Find where the given text appears and provide that cell's center as [X, Y] coordinate. 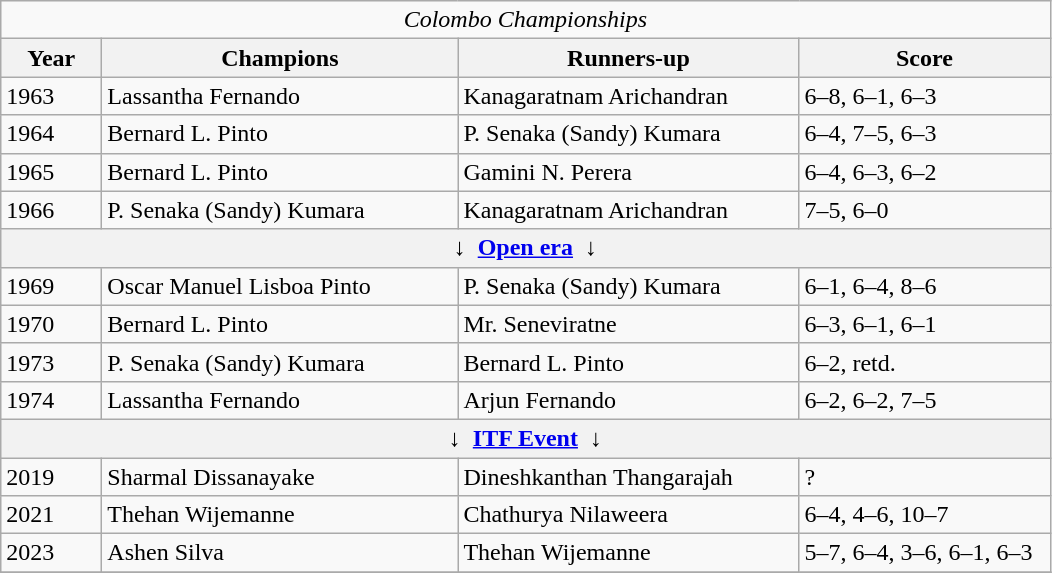
↓ Open era ↓ [526, 248]
Score [924, 58]
Ashen Silva [280, 553]
Runners-up [628, 58]
1966 [52, 210]
1969 [52, 286]
2021 [52, 515]
6–1, 6–4, 8–6 [924, 286]
2023 [52, 553]
1964 [52, 134]
1963 [52, 96]
↓ ITF Event ↓ [526, 438]
Mr. Seneviratne [628, 324]
? [924, 477]
1974 [52, 400]
6–2, 6–2, 7–5 [924, 400]
Sharmal Dissanayake [280, 477]
Gamini N. Perera [628, 172]
1973 [52, 362]
Chathurya Nilaweera [628, 515]
7–5, 6–0 [924, 210]
6–8, 6–1, 6–3 [924, 96]
Dineshkanthan Thangarajah [628, 477]
Arjun Fernando [628, 400]
Colombo Championships [526, 20]
6–4, 7–5, 6–3 [924, 134]
Champions [280, 58]
Oscar Manuel Lisboa Pinto [280, 286]
6–3, 6–1, 6–1 [924, 324]
6–4, 6–3, 6–2 [924, 172]
2019 [52, 477]
6–2, retd. [924, 362]
6–4, 4–6, 10–7 [924, 515]
5–7, 6–4, 3–6, 6–1, 6–3 [924, 553]
Year [52, 58]
1970 [52, 324]
1965 [52, 172]
